Scan for the cell matching the given text and deliver its [x, y] coordinate at center. 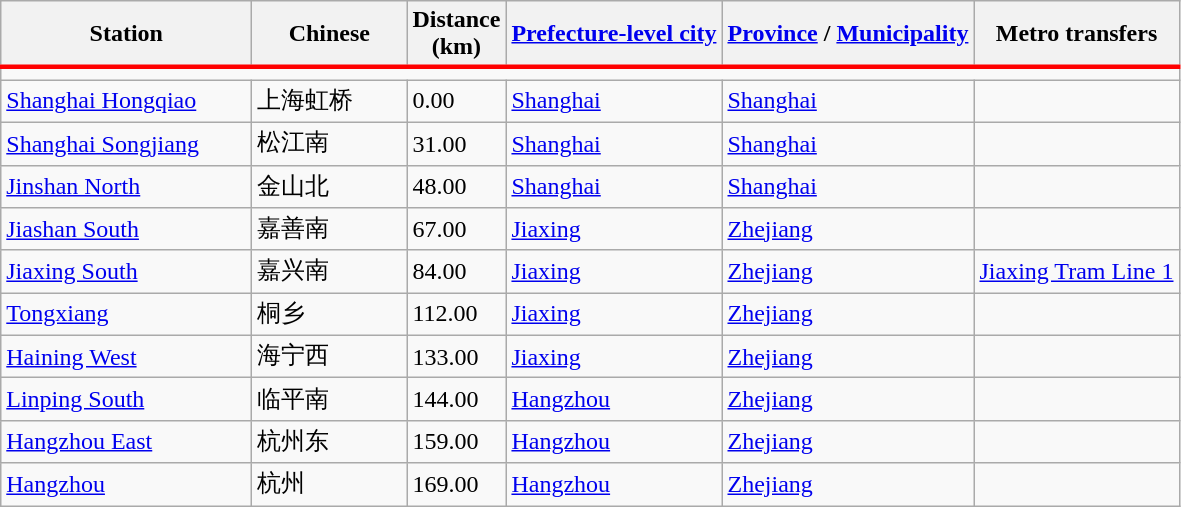
海宁西 [330, 356]
金山北 [330, 186]
0.00 [456, 102]
Prefecture-level city [614, 34]
杭州 [330, 484]
Jiaxing Tram Line 1 [1076, 272]
84.00 [456, 272]
159.00 [456, 442]
Jinshan North [126, 186]
嘉兴南 [330, 272]
嘉善南 [330, 230]
Shanghai Songjiang [126, 144]
Distance(km) [456, 34]
桐乡 [330, 314]
松江南 [330, 144]
144.00 [456, 400]
Metro transfers [1076, 34]
133.00 [456, 356]
上海虹桥 [330, 102]
临平南 [330, 400]
169.00 [456, 484]
Jiashan South [126, 230]
Haining West [126, 356]
Shanghai Hongqiao [126, 102]
Province / Municipality [848, 34]
67.00 [456, 230]
Station [126, 34]
Jiaxing South [126, 272]
48.00 [456, 186]
Tongxiang [126, 314]
112.00 [456, 314]
31.00 [456, 144]
Chinese [330, 34]
Hangzhou East [126, 442]
Linping South [126, 400]
杭州东 [330, 442]
